Capture the cell that displays the provided text and extract its (x, y) central coordinate. 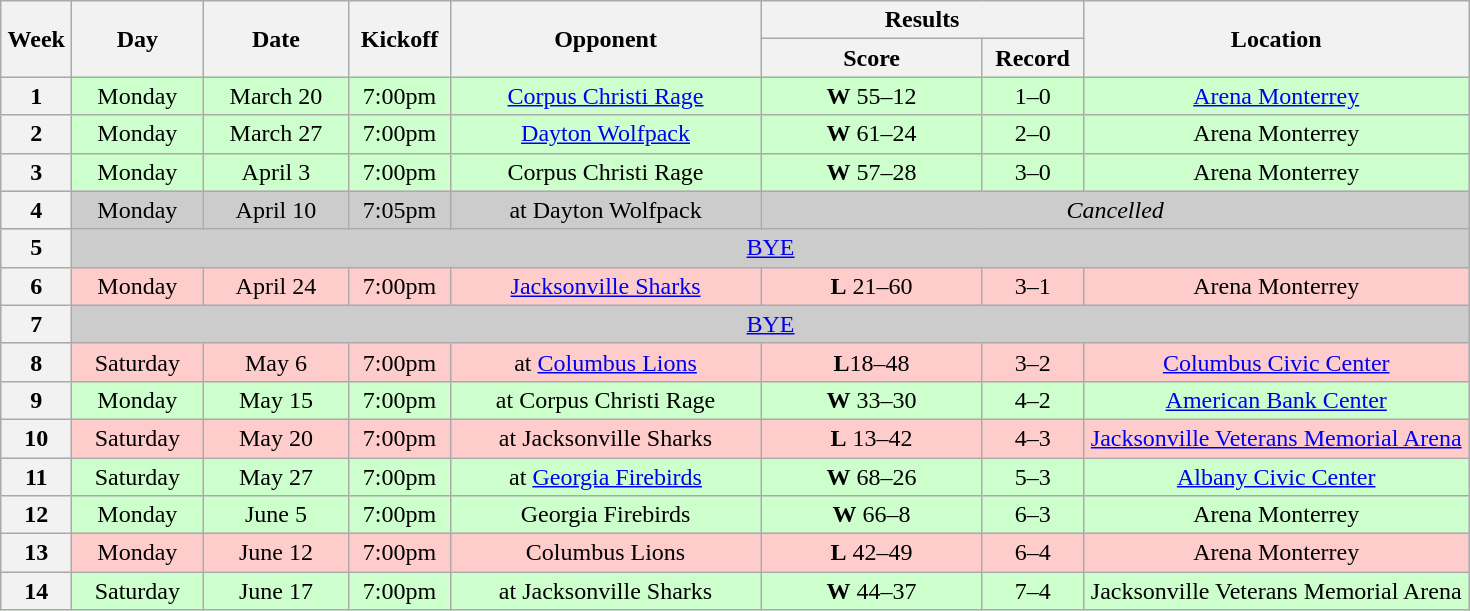
April 24 (276, 286)
May 6 (276, 362)
5 (36, 248)
April 10 (276, 210)
March 20 (276, 96)
L 13–42 (872, 438)
W 44–37 (872, 591)
6–4 (1032, 553)
W 57–28 (872, 172)
7 (36, 324)
W 61–24 (872, 134)
W 66–8 (872, 515)
7:05pm (400, 210)
2–0 (1032, 134)
W 33–30 (872, 400)
3 (36, 172)
2 (36, 134)
Record (1032, 58)
American Bank Center (1276, 400)
7–4 (1032, 591)
at Georgia Firebirds (606, 477)
Location (1276, 39)
4–2 (1032, 400)
Georgia Firebirds (606, 515)
1–0 (1032, 96)
Kickoff (400, 39)
May 20 (276, 438)
Score (872, 58)
3–1 (1032, 286)
W 68–26 (872, 477)
Jacksonville Sharks (606, 286)
Date (276, 39)
L18–48 (872, 362)
3–2 (1032, 362)
June 17 (276, 591)
Day (138, 39)
Columbus Civic Center (1276, 362)
May 15 (276, 400)
at Columbus Lions (606, 362)
4–3 (1032, 438)
5–3 (1032, 477)
L 21–60 (872, 286)
6–3 (1032, 515)
June 5 (276, 515)
at Dayton Wolfpack (606, 210)
at Corpus Christi Rage (606, 400)
Results (922, 20)
10 (36, 438)
13 (36, 553)
6 (36, 286)
June 12 (276, 553)
May 27 (276, 477)
12 (36, 515)
L 42–49 (872, 553)
W 55–12 (872, 96)
8 (36, 362)
3–0 (1032, 172)
Albany Civic Center (1276, 477)
9 (36, 400)
Opponent (606, 39)
March 27 (276, 134)
14 (36, 591)
April 3 (276, 172)
Columbus Lions (606, 553)
1 (36, 96)
4 (36, 210)
Week (36, 39)
Cancelled (1115, 210)
Dayton Wolfpack (606, 134)
11 (36, 477)
